Identify which cell holds the provided text, then report its [x, y] central coordinate. 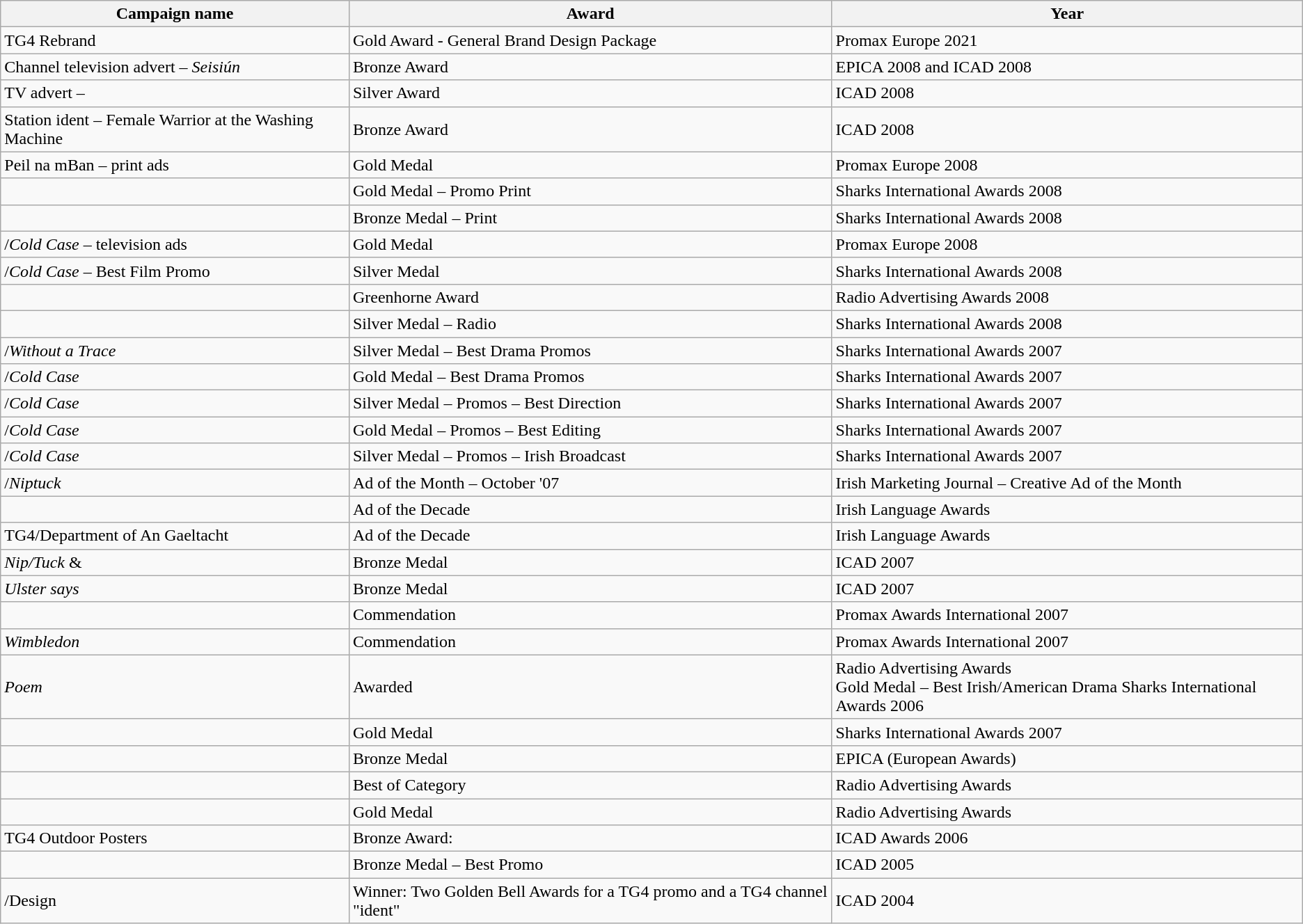
ICAD 2004 [1067, 900]
Silver Medal [590, 271]
Silver Medal – Radio [590, 324]
Bronze Medal – Best Promo [590, 865]
Silver Award [590, 93]
Silver Medal – Best Drama Promos [590, 350]
Station ident – Female Warrior at the Washing Machine [175, 129]
Wimbledon [175, 642]
EPICA (European Awards) [1067, 758]
TV advert – [175, 93]
Peil na mBan – print ads [175, 165]
Nip/Tuck & [175, 562]
/Cold Case – Best Film Promo [175, 271]
Promax Europe 2021 [1067, 40]
Radio Advertising AwardsGold Medal – Best Irish/American Drama Sharks International Awards 2006 [1067, 687]
ICAD 2005 [1067, 865]
Poem [175, 687]
Bronze Award: [590, 838]
Silver Medal – Promos – Best Direction [590, 404]
Channel television advert – Seisiún [175, 67]
Gold Medal – Promo Print [590, 191]
Winner: Two Golden Bell Awards for a TG4 promo and a TG4 channel "ident" [590, 900]
Irish Marketing Journal – Creative Ad of the Month [1067, 483]
EPICA 2008 and ICAD 2008 [1067, 67]
Ulster says [175, 589]
Gold Medal – Promos – Best Editing [590, 430]
TG4 Outdoor Posters [175, 838]
Best of Category [590, 785]
Silver Medal – Promos – Irish Broadcast [590, 456]
/Design [175, 900]
Award [590, 14]
Campaign name [175, 14]
Gold Medal – Best Drama Promos [590, 377]
TG4/Department of An Gaeltacht [175, 536]
Greenhorne Award [590, 297]
Awarded [590, 687]
Radio Advertising Awards 2008 [1067, 297]
Ad of the Month – October '07 [590, 483]
Bronze Medal – Print [590, 218]
/Without a Trace [175, 350]
/Niptuck [175, 483]
/Cold Case – television ads [175, 244]
ICAD Awards 2006 [1067, 838]
Year [1067, 14]
TG4 Rebrand [175, 40]
Gold Award - General Brand Design Package [590, 40]
